Extract the [x, y] coordinate from the center of the cell holding the provided text.  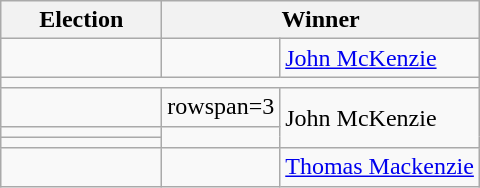
rowspan=3 [221, 107]
Thomas Mackenzie [380, 167]
Winner [321, 20]
Election [82, 20]
